For the text-containing cell, return its midpoint in (x, y) coordinate format. 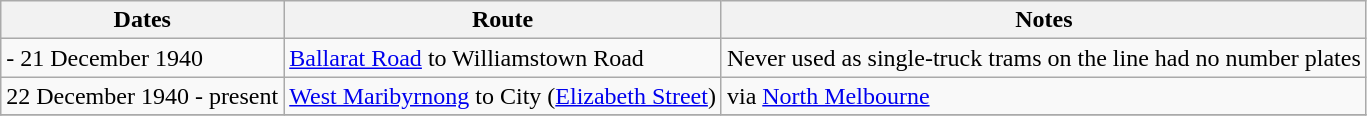
Notes (1044, 20)
Dates (142, 20)
- 21 December 1940 (142, 58)
Never used as single-truck trams on the line had no number plates (1044, 58)
22 December 1940 - present (142, 96)
Route (503, 20)
via North Melbourne (1044, 96)
West Maribyrnong to City (Elizabeth Street) (503, 96)
Ballarat Road to Williamstown Road (503, 58)
